For the text-containing cell, return its midpoint in [x, y] coordinate format. 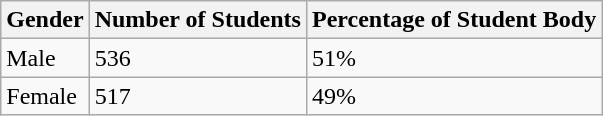
Percentage of Student Body [454, 20]
49% [454, 96]
Male [45, 58]
Number of Students [198, 20]
Female [45, 96]
517 [198, 96]
51% [454, 58]
536 [198, 58]
Gender [45, 20]
